Determine the [x, y] coordinate at the center of the cell enclosing the given text.  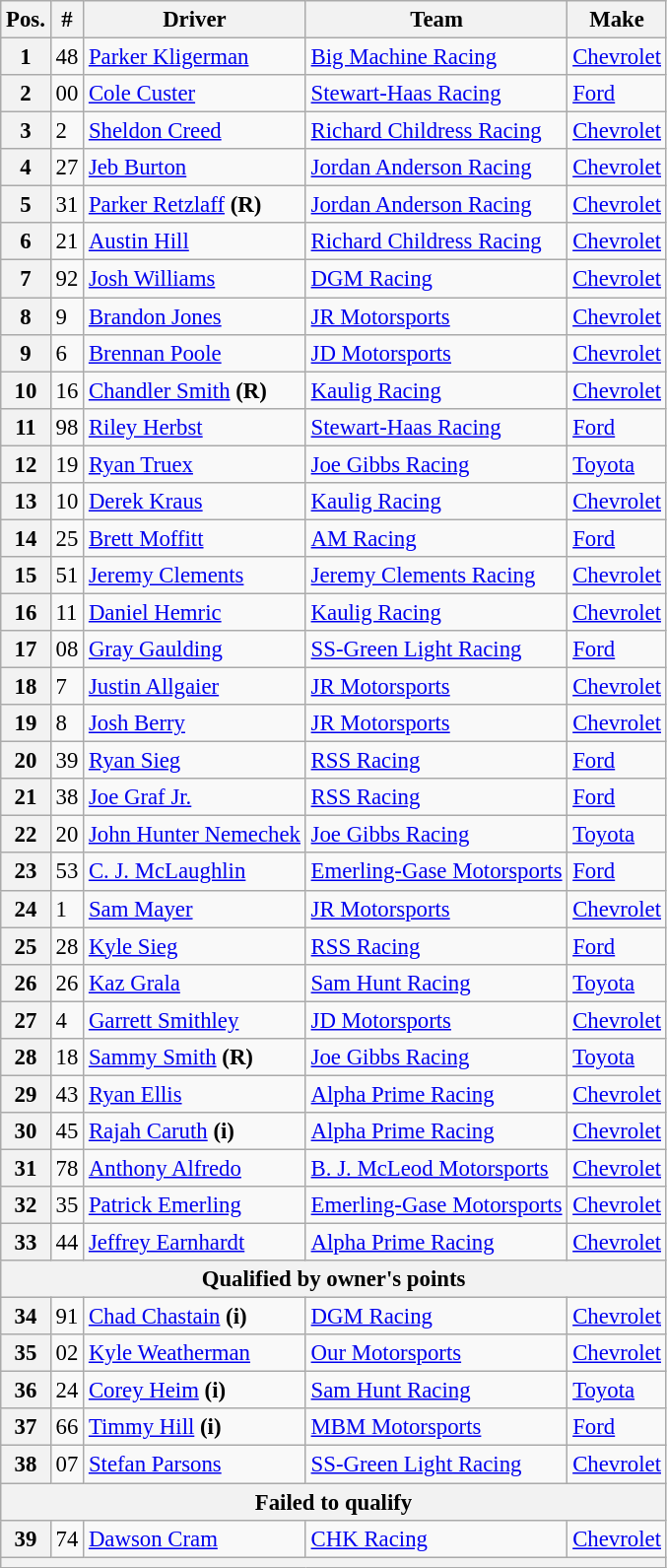
Cole Custer [195, 94]
Jeffrey Earnhardt [195, 1243]
Josh Berry [195, 723]
12 [26, 464]
Pos. [26, 20]
92 [67, 279]
15 [26, 576]
Big Machine Racing [436, 57]
91 [67, 1317]
Patrick Emerling [195, 1205]
48 [67, 57]
Parker Retzlaff (R) [195, 205]
Our Motorsports [436, 1353]
33 [26, 1243]
98 [67, 427]
Failed to qualify [334, 1502]
Austin Hill [195, 241]
5 [26, 205]
Brandon Jones [195, 316]
Daniel Hemric [195, 612]
Gray Gaulding [195, 649]
53 [67, 872]
Make [617, 20]
3 [26, 131]
Kyle Sieg [195, 946]
34 [26, 1317]
22 [26, 835]
Sammy Smith (R) [195, 1057]
CHK Racing [436, 1538]
Garrett Smithley [195, 1020]
C. J. McLaughlin [195, 872]
78 [67, 1168]
14 [26, 538]
37 [26, 1428]
Rajah Caruth (i) [195, 1131]
Derek Kraus [195, 502]
44 [67, 1243]
32 [26, 1205]
Driver [195, 20]
Joe Graf Jr. [195, 797]
45 [67, 1131]
Ryan Sieg [195, 761]
Anthony Alfredo [195, 1168]
30 [26, 1131]
17 [26, 649]
29 [26, 1094]
13 [26, 502]
Team [436, 20]
Stefan Parsons [195, 1465]
Parker Kligerman [195, 57]
Ryan Ellis [195, 1094]
Josh Williams [195, 279]
Corey Heim (i) [195, 1391]
Kyle Weatherman [195, 1353]
Brennan Poole [195, 353]
AM Racing [436, 538]
Kaz Grala [195, 983]
00 [67, 94]
B. J. McLeod Motorsports [436, 1168]
Ryan Truex [195, 464]
Jeremy Clements Racing [436, 576]
08 [67, 649]
Jeb Burton [195, 168]
MBM Motorsports [436, 1428]
Chandler Smith (R) [195, 390]
Chad Chastain (i) [195, 1317]
Sam Mayer [195, 909]
07 [67, 1465]
36 [26, 1391]
John Hunter Nemechek [195, 835]
23 [26, 872]
51 [67, 576]
74 [67, 1538]
Qualified by owner's points [334, 1279]
Timmy Hill (i) [195, 1428]
Justin Allgaier [195, 687]
Riley Herbst [195, 427]
# [67, 20]
02 [67, 1353]
66 [67, 1428]
43 [67, 1094]
Dawson Cram [195, 1538]
Jeremy Clements [195, 576]
Sheldon Creed [195, 131]
Brett Moffitt [195, 538]
